Pinpoint the cell where the given text exists, returning its [x, y] midpoint coordinate. 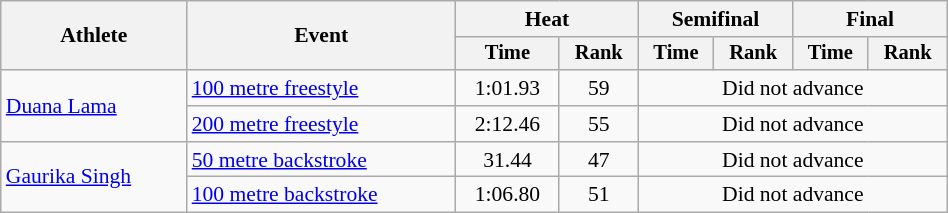
55 [598, 124]
59 [598, 88]
Final [870, 19]
Gaurika Singh [94, 178]
100 metre freestyle [322, 88]
Duana Lama [94, 106]
1:06.80 [508, 195]
Semifinal [715, 19]
1:01.93 [508, 88]
31.44 [508, 160]
50 metre backstroke [322, 160]
Event [322, 36]
200 metre freestyle [322, 124]
100 metre backstroke [322, 195]
47 [598, 160]
Heat [548, 19]
2:12.46 [508, 124]
Athlete [94, 36]
51 [598, 195]
